Capture the cell that displays the provided text and extract its (x, y) central coordinate. 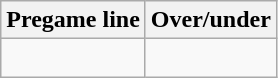
Pregame line (74, 20)
Over/under (210, 20)
